Determine the [X, Y] coordinate at the center of the cell enclosing the given text.  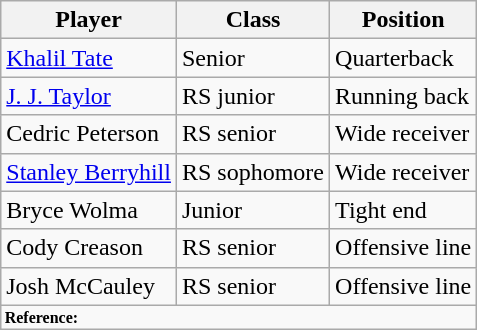
Quarterback [404, 58]
Cedric Peterson [89, 134]
Josh McCauley [89, 286]
Reference: [239, 317]
Class [252, 20]
J. J. Taylor [89, 96]
Player [89, 20]
Tight end [404, 210]
Running back [404, 96]
RS sophomore [252, 172]
RS junior [252, 96]
Position [404, 20]
Cody Creason [89, 248]
Stanley Berryhill [89, 172]
Senior [252, 58]
Bryce Wolma [89, 210]
Khalil Tate [89, 58]
Junior [252, 210]
